Find where the given text appears and provide that cell's center as [x, y] coordinate. 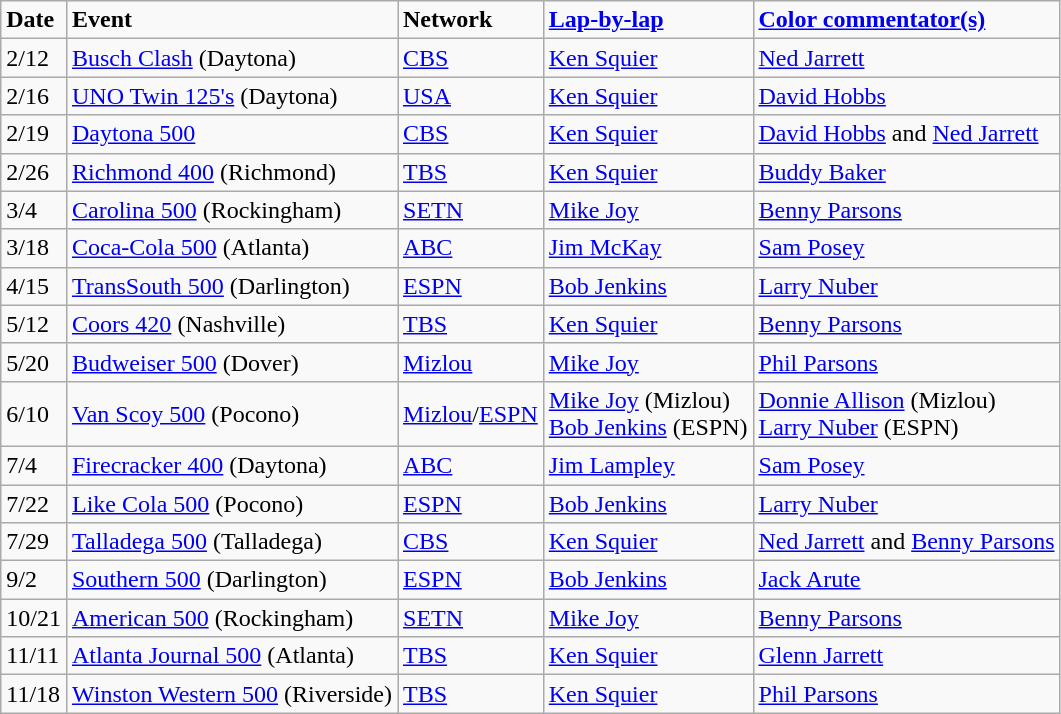
Lap-by-lap [648, 20]
Jim Lampley [648, 465]
2/16 [34, 96]
5/20 [34, 362]
5/12 [34, 324]
Jack Arute [906, 580]
10/21 [34, 618]
Firecracker 400 (Daytona) [232, 465]
3/4 [34, 210]
David Hobbs and Ned Jarrett [906, 134]
6/10 [34, 414]
2/19 [34, 134]
Ned Jarrett and Benny Parsons [906, 542]
Coca-Cola 500 (Atlanta) [232, 248]
7/4 [34, 465]
Like Cola 500 (Pocono) [232, 503]
Event [232, 20]
Glenn Jarrett [906, 656]
Richmond 400 (Richmond) [232, 172]
David Hobbs [906, 96]
Network [471, 20]
Ned Jarrett [906, 58]
Mike Joy (Mizlou)Bob Jenkins (ESPN) [648, 414]
Donnie Allison (Mizlou)Larry Nuber (ESPN) [906, 414]
Date [34, 20]
11/18 [34, 694]
Busch Clash (Daytona) [232, 58]
7/29 [34, 542]
7/22 [34, 503]
Carolina 500 (Rockingham) [232, 210]
3/18 [34, 248]
4/15 [34, 286]
Jim McKay [648, 248]
Daytona 500 [232, 134]
Mizlou/ESPN [471, 414]
9/2 [34, 580]
TransSouth 500 (Darlington) [232, 286]
Atlanta Journal 500 (Atlanta) [232, 656]
Mizlou [471, 362]
USA [471, 96]
Buddy Baker [906, 172]
Talladega 500 (Talladega) [232, 542]
Winston Western 500 (Riverside) [232, 694]
Budweiser 500 (Dover) [232, 362]
2/12 [34, 58]
Southern 500 (Darlington) [232, 580]
American 500 (Rockingham) [232, 618]
Color commentator(s) [906, 20]
2/26 [34, 172]
Van Scoy 500 (Pocono) [232, 414]
UNO Twin 125's (Daytona) [232, 96]
Coors 420 (Nashville) [232, 324]
11/11 [34, 656]
